Capture the cell that displays the provided text and extract its [X, Y] central coordinate. 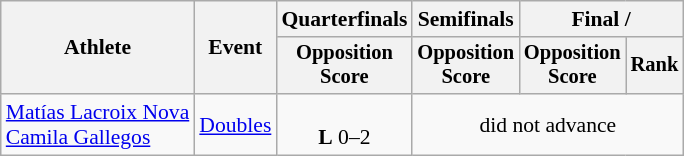
Doubles [235, 124]
Semifinals [466, 19]
Final / [601, 19]
Rank [655, 66]
did not advance [548, 124]
Matías Lacroix NovaCamila Gallegos [98, 124]
Event [235, 48]
L 0–2 [344, 124]
Quarterfinals [344, 19]
Athlete [98, 48]
